Capture the cell that displays the provided text and extract its (x, y) central coordinate. 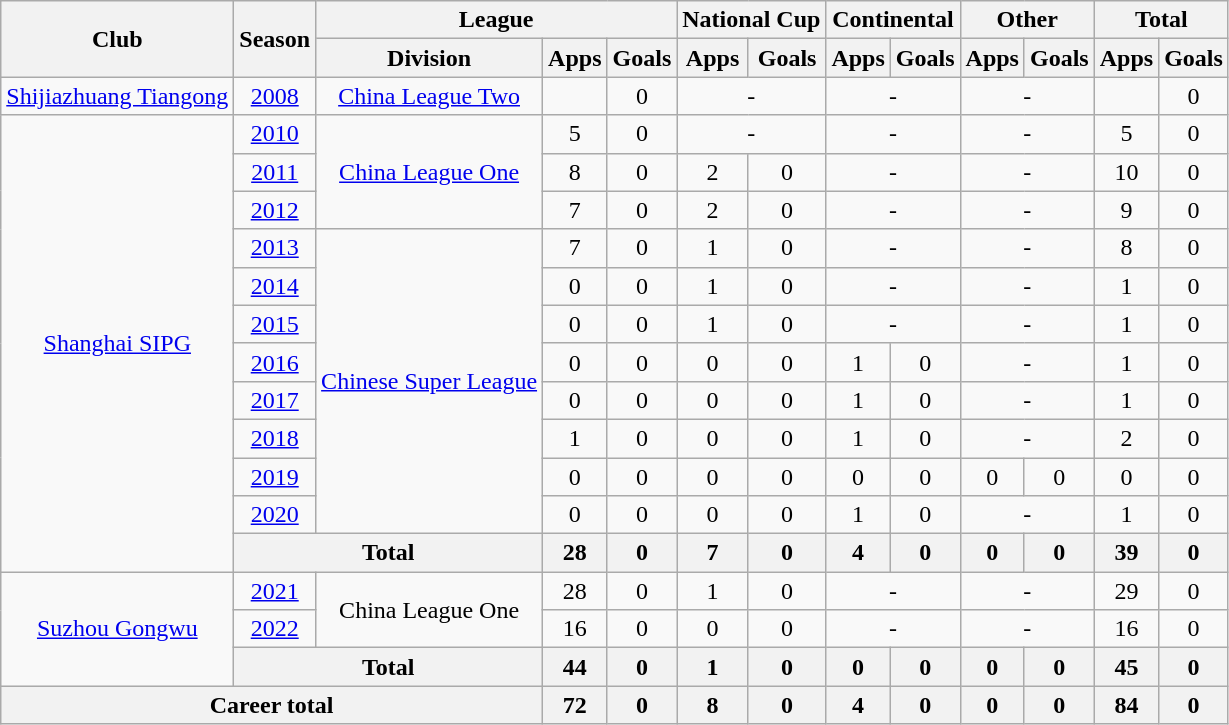
39 (1126, 553)
2020 (275, 515)
2022 (275, 629)
2021 (275, 591)
72 (575, 705)
10 (1126, 172)
2010 (275, 134)
29 (1126, 591)
2015 (275, 324)
Club (118, 39)
Season (275, 39)
Continental (893, 20)
Career total (272, 705)
Division (430, 58)
Chinese Super League (430, 381)
Other (1027, 20)
Suzhou Gongwu (118, 629)
2017 (275, 400)
National Cup (752, 20)
Shijiazhuang Tiangong (118, 96)
2008 (275, 96)
84 (1126, 705)
2011 (275, 172)
League (496, 20)
44 (575, 667)
China League Two (430, 96)
2018 (275, 438)
2014 (275, 286)
2013 (275, 248)
Shanghai SIPG (118, 344)
2016 (275, 362)
45 (1126, 667)
2012 (275, 210)
2019 (275, 477)
9 (1126, 210)
